Capture the cell that displays the provided text and extract its [x, y] central coordinate. 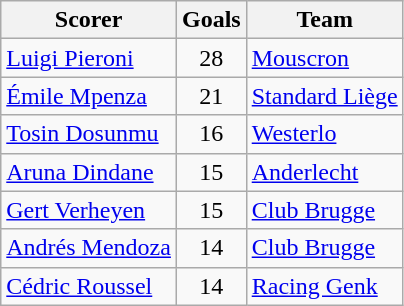
21 [211, 96]
Gert Verheyen [89, 210]
Aruna Dindane [89, 172]
Standard Liège [324, 96]
16 [211, 134]
Mouscron [324, 58]
Andrés Mendoza [89, 248]
Scorer [89, 20]
Anderlecht [324, 172]
28 [211, 58]
Westerlo [324, 134]
Luigi Pieroni [89, 58]
Team [324, 20]
Émile Mpenza [89, 96]
Racing Genk [324, 286]
Tosin Dosunmu [89, 134]
Goals [211, 20]
Cédric Roussel [89, 286]
